Locate the cell with the specified text and output its (x, y) center coordinate. 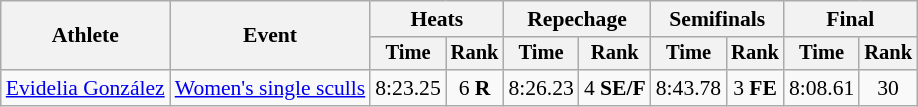
Heats (436, 19)
8:23.25 (408, 88)
30 (888, 88)
Event (270, 36)
3 FE (755, 88)
6 R (475, 88)
Evidelia González (86, 88)
Women's single sculls (270, 88)
Repechage (576, 19)
8:08.61 (822, 88)
Semifinals (718, 19)
4 SE/F (615, 88)
8:26.23 (540, 88)
Athlete (86, 36)
8:43.78 (688, 88)
Final (850, 19)
